Search for the cell housing the specified text and yield its (x, y) center coordinate. 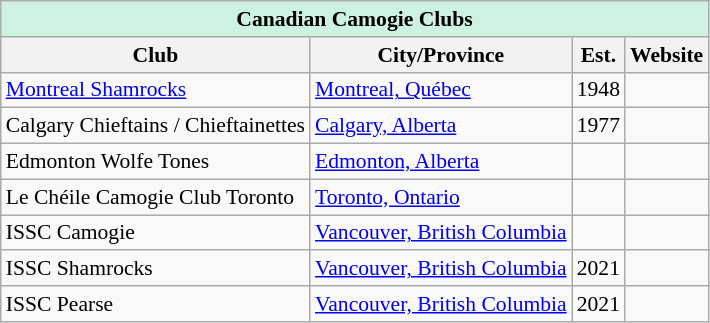
Club (156, 55)
Toronto, Ontario (441, 197)
1948 (598, 90)
ISSC Shamrocks (156, 269)
City/Province (441, 55)
Calgary, Alberta (441, 126)
Edmonton, Alberta (441, 162)
Canadian Camogie Clubs (355, 19)
Calgary Chieftains / Chieftainettes (156, 126)
Montreal, Québec (441, 90)
Montreal Shamrocks (156, 90)
ISSC Camogie (156, 233)
1977 (598, 126)
Le Chéile Camogie Club Toronto (156, 197)
Website (666, 55)
ISSC Pearse (156, 304)
Edmonton Wolfe Tones (156, 162)
Est. (598, 55)
